Identify which cell holds the provided text, then report its [X, Y] central coordinate. 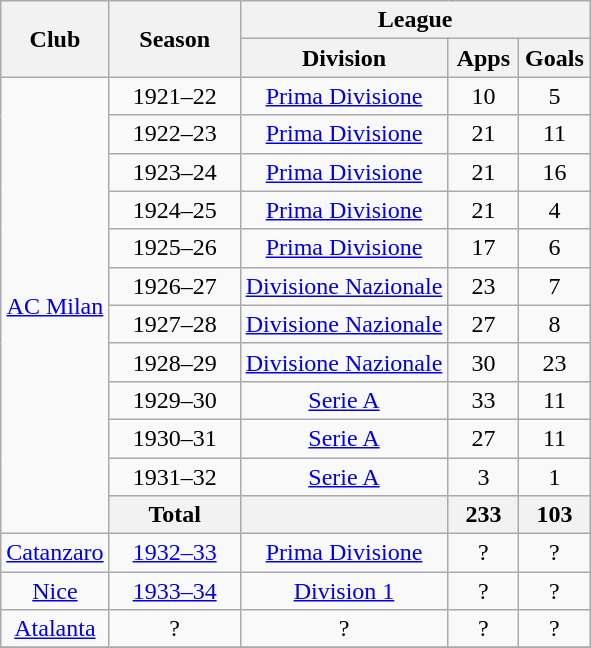
1 [554, 477]
Total [174, 515]
Atalanta [55, 629]
1929–30 [174, 400]
Division [344, 58]
3 [484, 477]
1923–24 [174, 172]
30 [484, 362]
6 [554, 248]
Goals [554, 58]
4 [554, 210]
7 [554, 286]
Nice [55, 591]
5 [554, 96]
Division 1 [344, 591]
1925–26 [174, 248]
1927–28 [174, 324]
1921–22 [174, 96]
Club [55, 39]
1928–29 [174, 362]
Season [174, 39]
10 [484, 96]
103 [554, 515]
33 [484, 400]
League [415, 20]
233 [484, 515]
1932–33 [174, 553]
1922–23 [174, 134]
1931–32 [174, 477]
17 [484, 248]
16 [554, 172]
1933–34 [174, 591]
1924–25 [174, 210]
1930–31 [174, 438]
8 [554, 324]
1926–27 [174, 286]
Apps [484, 58]
AC Milan [55, 306]
Catanzaro [55, 553]
